Search for the cell housing the specified text and yield its [x, y] center coordinate. 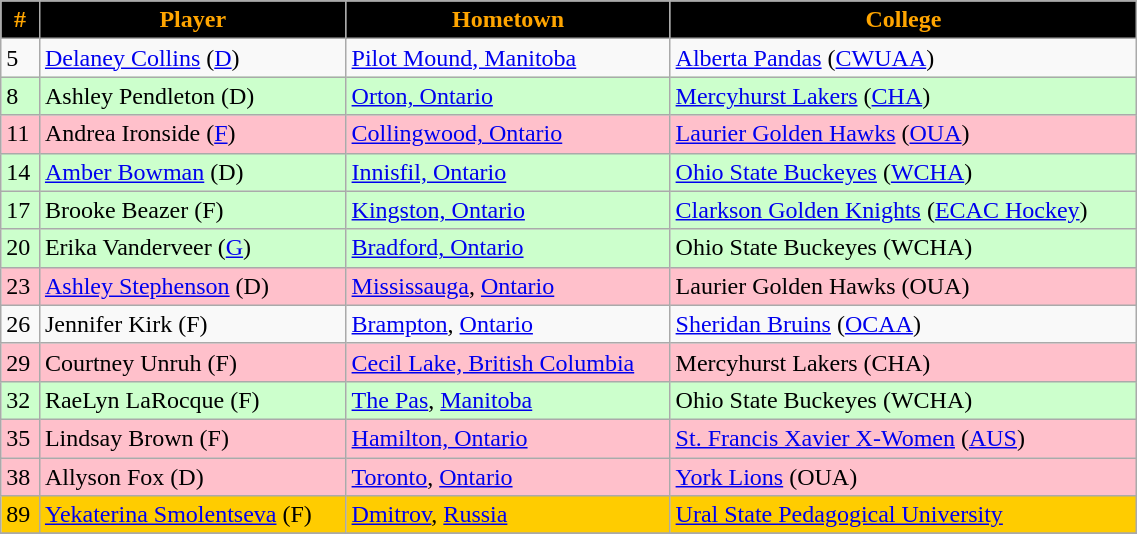
Alberta Pandas (CWUAA) [904, 58]
Orton, Ontario [508, 96]
Yekaterina Smolentseva (F) [192, 515]
5 [20, 58]
Brooke Beazer (F) [192, 210]
Clarkson Golden Knights (ECAC Hockey) [904, 210]
26 [20, 324]
Amber Bowman (D) [192, 172]
Allyson Fox (D) [192, 477]
Andrea Ironside (F) [192, 134]
89 [20, 515]
11 [20, 134]
Cecil Lake, British Columbia [508, 362]
College [904, 20]
32 [20, 400]
20 [20, 248]
Ural State Pedagogical University [904, 515]
Dmitrov, Russia [508, 515]
Jennifer Kirk (F) [192, 324]
Mississauga, Ontario [508, 286]
Ashley Stephenson (D) [192, 286]
Toronto, Ontario [508, 477]
York Lions (OUA) [904, 477]
38 [20, 477]
Player [192, 20]
14 [20, 172]
Lindsay Brown (F) [192, 438]
RaeLyn LaRocque (F) [192, 400]
St. Francis Xavier X-Women (AUS) [904, 438]
35 [20, 438]
Sheridan Bruins (OCAA) [904, 324]
Kingston, Ontario [508, 210]
Hamilton, Ontario [508, 438]
Brampton, Ontario [508, 324]
# [20, 20]
Pilot Mound, Manitoba [508, 58]
23 [20, 286]
Bradford, Ontario [508, 248]
Hometown [508, 20]
Courtney Unruh (F) [192, 362]
The Pas, Manitoba [508, 400]
17 [20, 210]
Delaney Collins (D) [192, 58]
Collingwood, Ontario [508, 134]
Ashley Pendleton (D) [192, 96]
Innisfil, Ontario [508, 172]
8 [20, 96]
Erika Vanderveer (G) [192, 248]
29 [20, 362]
